Find where the given text appears and provide that cell's center as (x, y) coordinate. 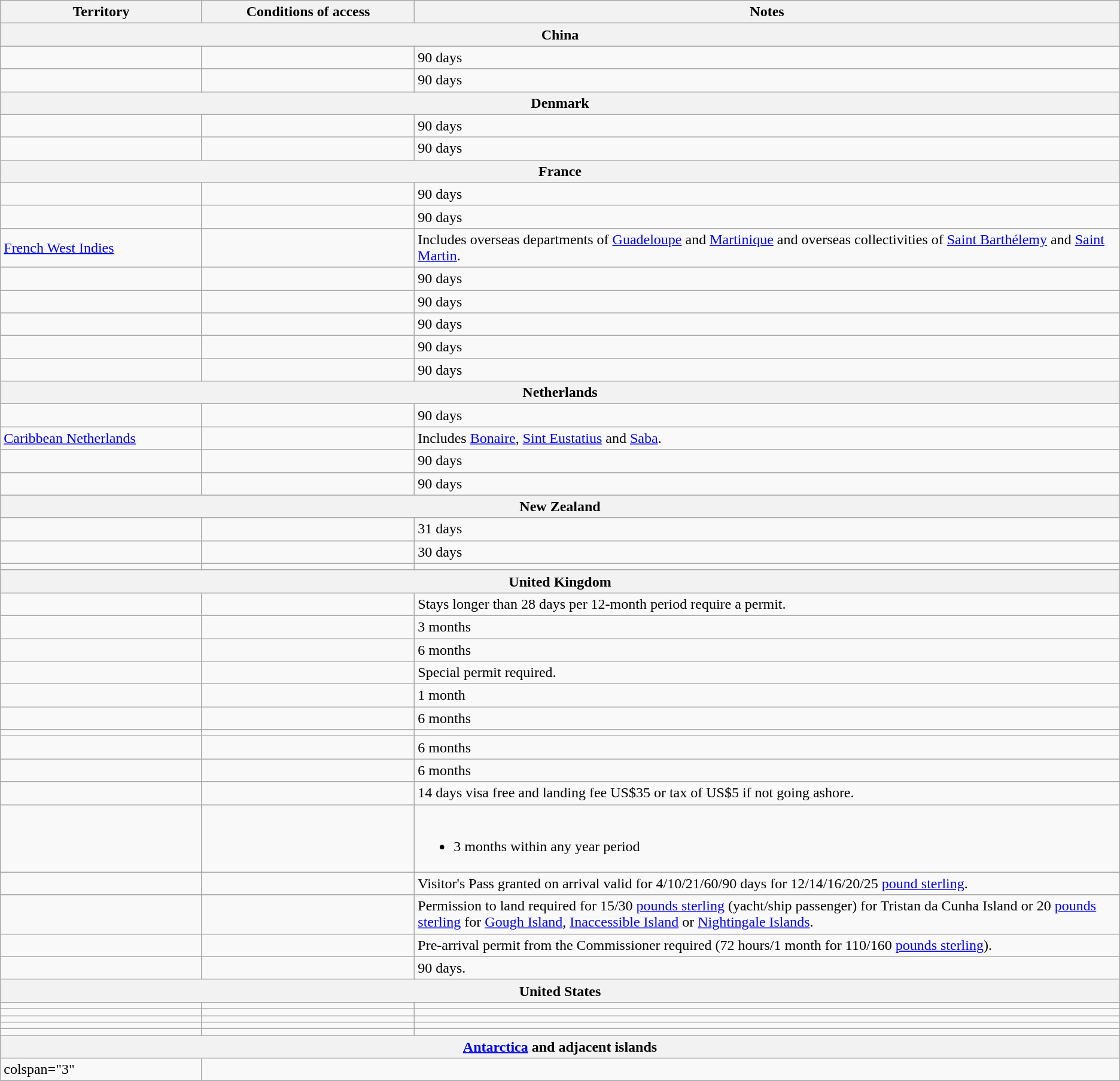
Special permit required. (767, 673)
31 days (767, 529)
1 month (767, 696)
Includes overseas departments of Guadeloupe and Martinique and overseas collectivities of Saint Barthélemy and Saint Martin. (767, 248)
Includes Bonaire, Sint Eustatius and Saba. (767, 438)
French West Indies (102, 248)
Visitor's Pass granted on arrival valid for 4/10/21/60/90 days for 12/14/16/20/25 pound sterling. (767, 883)
Denmark (560, 103)
14 days visa free and landing fee US$35 or tax of US$5 if not going ashore. (767, 793)
China (560, 35)
30 days (767, 552)
Notes (767, 12)
United States (560, 991)
New Zealand (560, 506)
3 months (767, 627)
United Kingdom (560, 581)
Netherlands (560, 393)
90 days. (767, 968)
Caribbean Netherlands (102, 438)
France (560, 171)
Antarctica and adjacent islands (560, 1047)
Pre-arrival permit from the Commissioner required (72 hours/1 month for 110/160 pounds sterling). (767, 945)
Stays longer than 28 days per 12-month period require a permit. (767, 604)
Territory (102, 12)
3 months within any year period (767, 838)
colspan="3" (102, 1070)
Conditions of access (308, 12)
